Return [x, y] of the center of cell containing provided text 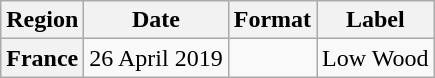
Low Wood [376, 58]
Region [42, 20]
Label [376, 20]
Date [156, 20]
France [42, 58]
Format [272, 20]
26 April 2019 [156, 58]
